Determine the (x, y) coordinate at the center of the cell enclosing the given text.  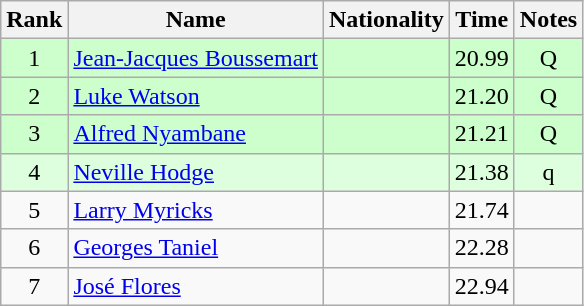
Time (482, 20)
Larry Myricks (196, 210)
21.21 (482, 134)
q (548, 172)
21.38 (482, 172)
7 (34, 286)
4 (34, 172)
20.99 (482, 58)
21.74 (482, 210)
3 (34, 134)
Notes (548, 20)
22.94 (482, 286)
José Flores (196, 286)
Neville Hodge (196, 172)
21.20 (482, 96)
Rank (34, 20)
Name (196, 20)
Jean-Jacques Boussemart (196, 58)
1 (34, 58)
Nationality (387, 20)
22.28 (482, 248)
5 (34, 210)
2 (34, 96)
Georges Taniel (196, 248)
6 (34, 248)
Alfred Nyambane (196, 134)
Luke Watson (196, 96)
